Identify which cell holds the provided text, then report its (x, y) central coordinate. 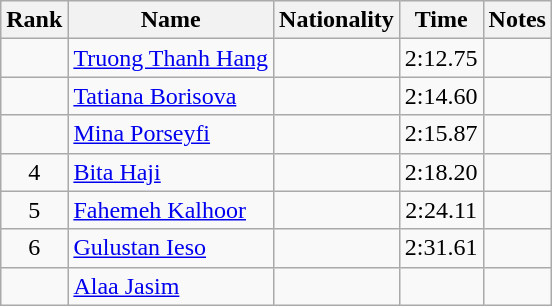
2:31.61 (441, 248)
Tatiana Borisova (171, 96)
Notes (517, 20)
Alaa Jasim (171, 286)
Fahemeh Kalhoor (171, 210)
Time (441, 20)
2:14.60 (441, 96)
Nationality (337, 20)
Gulustan Ieso (171, 248)
2:24.11 (441, 210)
2:12.75 (441, 58)
Bita Haji (171, 172)
Name (171, 20)
6 (34, 248)
Truong Thanh Hang (171, 58)
4 (34, 172)
Rank (34, 20)
5 (34, 210)
Mina Porseyfi (171, 134)
2:15.87 (441, 134)
2:18.20 (441, 172)
